Locate the cell with the specified text and output its [X, Y] center coordinate. 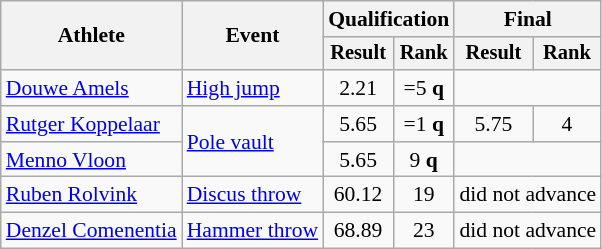
Discus throw [252, 195]
Ruben Rolvink [92, 195]
60.12 [358, 195]
=5 q [424, 88]
19 [424, 195]
5.75 [493, 124]
Rutger Koppelaar [92, 124]
23 [424, 231]
2.21 [358, 88]
Athlete [92, 36]
68.89 [358, 231]
Menno Vloon [92, 160]
4 [568, 124]
Final [528, 19]
Douwe Amels [92, 88]
Pole vault [252, 142]
=1 q [424, 124]
9 q [424, 160]
Hammer throw [252, 231]
Qualification [388, 19]
High jump [252, 88]
Denzel Comenentia [92, 231]
Event [252, 36]
